Determine the [x, y] coordinate at the center of the cell enclosing the given text.  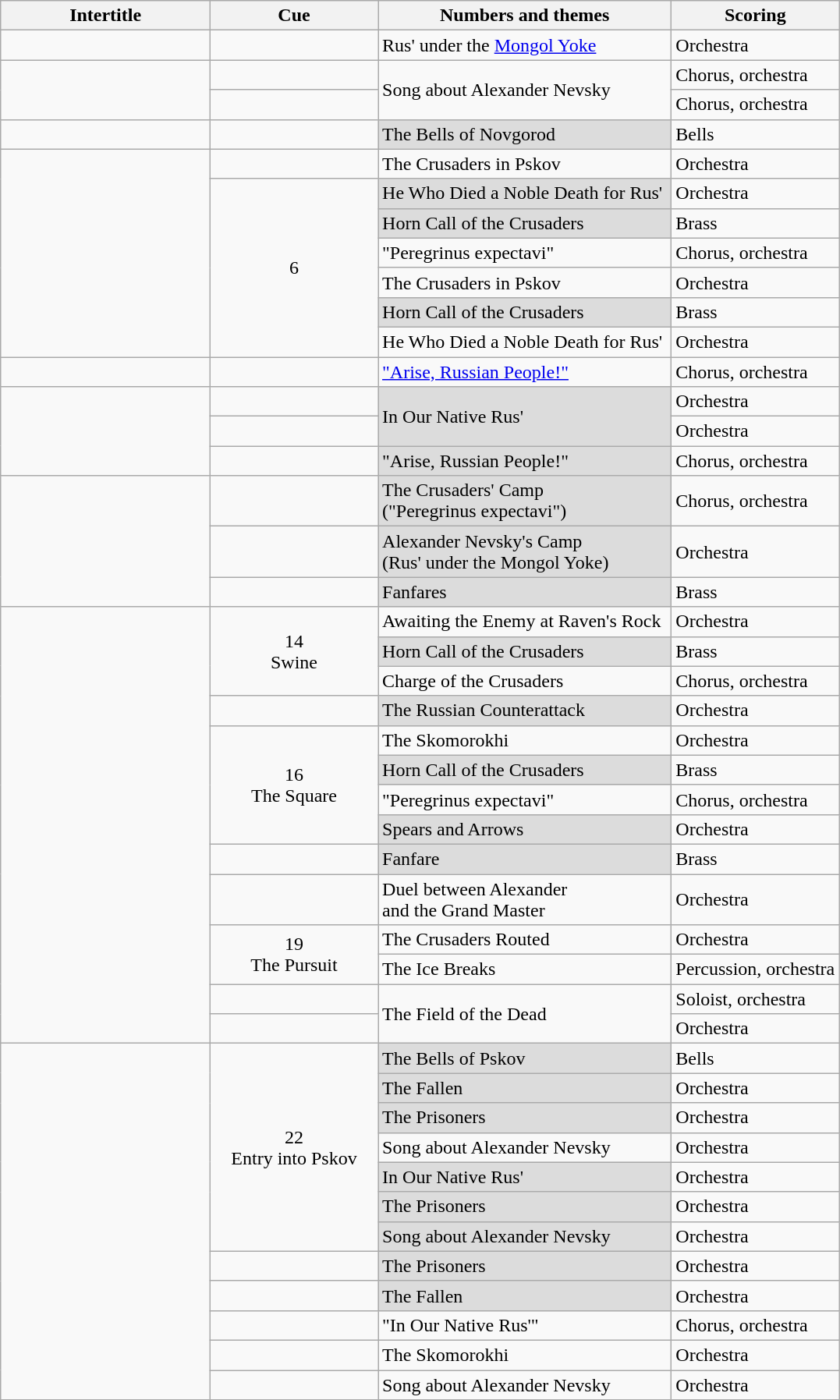
Charge of the Crusaders [525, 681]
The Bells of Pskov [525, 1058]
Scoring [755, 16]
Cue [295, 16]
"In Our Native Rus'" [525, 1325]
The Crusaders' Camp("Peregrinus expectavi") [525, 501]
22Entry into Pskov [295, 1147]
Intertitle [106, 16]
Duel between Alexanderand the Grand Master [525, 898]
The Crusaders Routed [525, 940]
Awaiting the Enemy at Raven's Rock [525, 622]
Percussion, orchestra [755, 969]
16The Square [295, 785]
Rus' under the Mongol Yoke [525, 45]
Fanfares [525, 592]
Spears and Arrows [525, 829]
The Russian Counterattack [525, 711]
The Ice Breaks [525, 969]
14Swine [295, 651]
Alexander Nevsky's Camp(Rus' under the Mongol Yoke) [525, 552]
6 [295, 268]
Numbers and themes [525, 16]
The Field of the Dead [525, 1014]
The Bells of Novgorod [525, 134]
Soloist, orchestra [755, 999]
Fanfare [525, 859]
19The Pursuit [295, 955]
